Search for the cell housing the specified text and yield its (x, y) center coordinate. 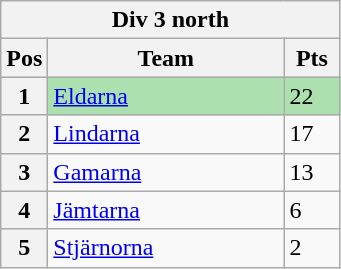
Stjärnorna (166, 248)
Pos (24, 58)
Pts (312, 58)
3 (24, 172)
Jämtarna (166, 210)
22 (312, 96)
17 (312, 134)
Gamarna (166, 172)
Lindarna (166, 134)
Team (166, 58)
13 (312, 172)
1 (24, 96)
6 (312, 210)
5 (24, 248)
Div 3 north (170, 20)
Eldarna (166, 96)
4 (24, 210)
